Capture the cell that displays the provided text and extract its (X, Y) central coordinate. 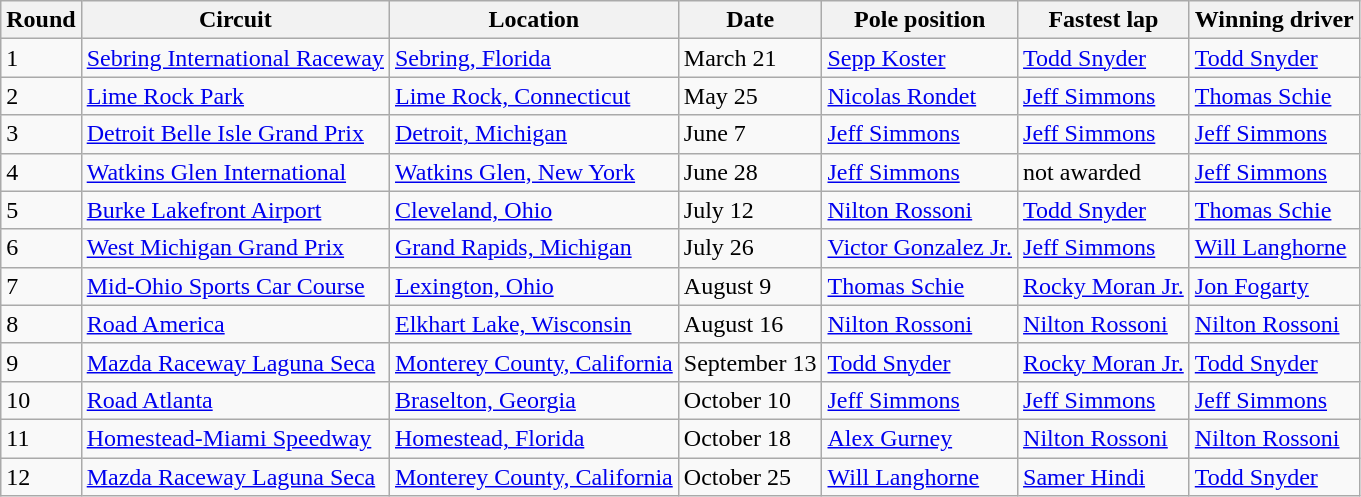
Date (750, 20)
3 (41, 134)
Detroit Belle Isle Grand Prix (235, 134)
Location (534, 20)
June 28 (750, 172)
Road Atlanta (235, 400)
July 12 (750, 210)
Watkins Glen International (235, 172)
September 13 (750, 362)
Lime Rock, Connecticut (534, 96)
Sepp Koster (920, 58)
Homestead-Miami Speedway (235, 438)
Watkins Glen, New York (534, 172)
June 7 (750, 134)
Homestead, Florida (534, 438)
5 (41, 210)
Mid-Ohio Sports Car Course (235, 286)
12 (41, 477)
October 18 (750, 438)
Grand Rapids, Michigan (534, 248)
6 (41, 248)
Road America (235, 324)
11 (41, 438)
Round (41, 20)
2 (41, 96)
Lime Rock Park (235, 96)
Burke Lakefront Airport (235, 210)
9 (41, 362)
October 25 (750, 477)
August 16 (750, 324)
Fastest lap (1104, 20)
Samer Hindi (1104, 477)
Jon Fogarty (1274, 286)
Lexington, Ohio (534, 286)
8 (41, 324)
10 (41, 400)
March 21 (750, 58)
August 9 (750, 286)
Sebring, Florida (534, 58)
Nicolas Rondet (920, 96)
July 26 (750, 248)
Cleveland, Ohio (534, 210)
not awarded (1104, 172)
Pole position (920, 20)
4 (41, 172)
West Michigan Grand Prix (235, 248)
Winning driver (1274, 20)
Victor Gonzalez Jr. (920, 248)
Detroit, Michigan (534, 134)
October 10 (750, 400)
Elkhart Lake, Wisconsin (534, 324)
Braselton, Georgia (534, 400)
Alex Gurney (920, 438)
7 (41, 286)
Circuit (235, 20)
Sebring International Raceway (235, 58)
1 (41, 58)
May 25 (750, 96)
